Detect which cell encompasses the target text, then output its [X, Y] center coordinate. 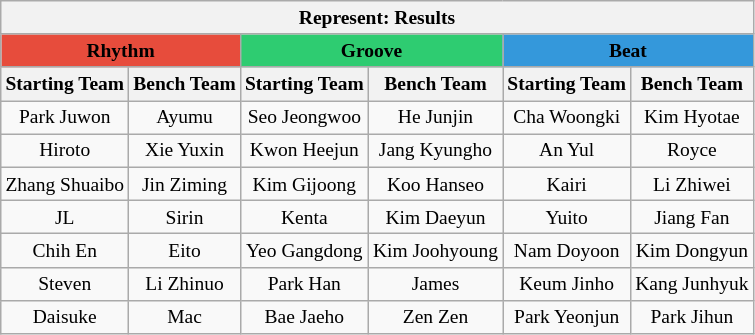
Seo Jeongwoo [304, 118]
Represent: Results [377, 18]
Kairi [567, 184]
Kim Daeyun [435, 216]
James [435, 284]
Mac [185, 316]
Park Jihun [692, 316]
Yeo Gangdong [304, 250]
JL [65, 216]
Beat [628, 50]
Keum Jinho [567, 284]
Kenta [304, 216]
Bae Jaeho [304, 316]
Park Juwon [65, 118]
Daisuke [65, 316]
Chih En [65, 250]
Kang Junhyuk [692, 284]
Kim Joohyoung [435, 250]
Steven [65, 284]
Ayumu [185, 118]
Kim Hyotae [692, 118]
Hiroto [65, 150]
Eito [185, 250]
Groove [371, 50]
Park Han [304, 284]
An Yul [567, 150]
Zhang Shuaibo [65, 184]
Kim Gijoong [304, 184]
Park Yeonjun [567, 316]
Kim Dongyun [692, 250]
Jin Ziming [185, 184]
Nam Doyoon [567, 250]
He Junjin [435, 118]
Xie Yuxin [185, 150]
Li Zhiwei [692, 184]
Kwon Heejun [304, 150]
Zen Zen [435, 316]
Jang Kyungho [435, 150]
Royce [692, 150]
Li Zhinuo [185, 284]
Yuito [567, 216]
Sirin [185, 216]
Cha Woongki [567, 118]
Koo Hanseo [435, 184]
Jiang Fan [692, 216]
Rhythm [121, 50]
